From the cell containing the given text, extract its center point as (X, Y) coordinate. 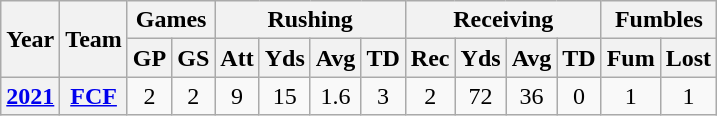
Year (30, 39)
Rec (430, 58)
Rushing (310, 20)
2021 (30, 96)
Lost (688, 58)
72 (480, 96)
Att (237, 58)
3 (383, 96)
Fumbles (658, 20)
Fum (630, 58)
Team (94, 39)
36 (532, 96)
GP (149, 58)
15 (284, 96)
Games (170, 20)
0 (579, 96)
1.6 (336, 96)
9 (237, 96)
GS (194, 58)
FCF (94, 96)
Receiving (503, 20)
